Extract the (x, y) coordinate from the center of the cell holding the provided text.  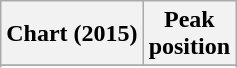
Chart (2015) (72, 34)
Peakposition (189, 34)
